Capture the cell that displays the provided text and extract its (X, Y) central coordinate. 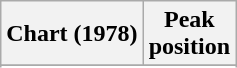
Peakposition (189, 34)
Chart (1978) (72, 34)
